Identify which cell holds the provided text, then report its (x, y) central coordinate. 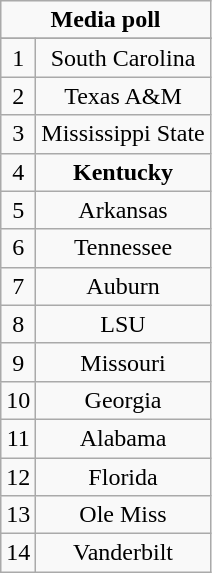
Mississippi State (123, 134)
5 (18, 210)
7 (18, 286)
Auburn (123, 286)
Texas A&M (123, 96)
12 (18, 477)
9 (18, 362)
Arkansas (123, 210)
LSU (123, 324)
4 (18, 172)
3 (18, 134)
6 (18, 248)
Tennessee (123, 248)
Ole Miss (123, 515)
10 (18, 400)
14 (18, 553)
8 (18, 324)
Kentucky (123, 172)
2 (18, 96)
Florida (123, 477)
13 (18, 515)
Georgia (123, 400)
Media poll (106, 20)
1 (18, 58)
Vanderbilt (123, 553)
Alabama (123, 438)
11 (18, 438)
South Carolina (123, 58)
Missouri (123, 362)
